Pinpoint the cell where the given text exists, returning its [x, y] midpoint coordinate. 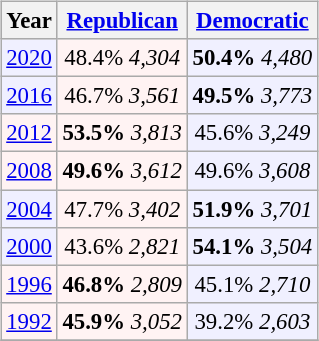
1996 [29, 284]
1992 [29, 321]
51.9% 3,701 [252, 209]
2004 [29, 209]
2012 [29, 133]
49.5% 3,773 [252, 96]
47.7% 3,402 [122, 209]
Republican [122, 21]
Democratic [252, 21]
46.8% 2,809 [122, 284]
39.2% 2,603 [252, 321]
2008 [29, 171]
49.6% 3,612 [122, 171]
45.6% 3,249 [252, 133]
2020 [29, 58]
54.1% 3,504 [252, 246]
48.4% 4,304 [122, 58]
50.4% 4,480 [252, 58]
43.6% 2,821 [122, 246]
49.6% 3,608 [252, 171]
45.9% 3,052 [122, 321]
2016 [29, 96]
46.7% 3,561 [122, 96]
Year [29, 21]
53.5% 3,813 [122, 133]
45.1% 2,710 [252, 284]
2000 [29, 246]
